Provide the (X, Y) coordinate of the cell's center where the given text is located.  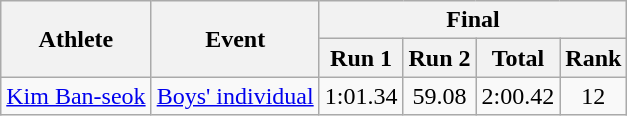
2:00.42 (518, 96)
Rank (594, 58)
Athlete (76, 39)
Total (518, 58)
Run 1 (361, 58)
Run 2 (440, 58)
Kim Ban-seok (76, 96)
Boys' individual (235, 96)
Event (235, 39)
Final (473, 20)
12 (594, 96)
1:01.34 (361, 96)
59.08 (440, 96)
